From the cell containing the given text, extract its center point as (x, y) coordinate. 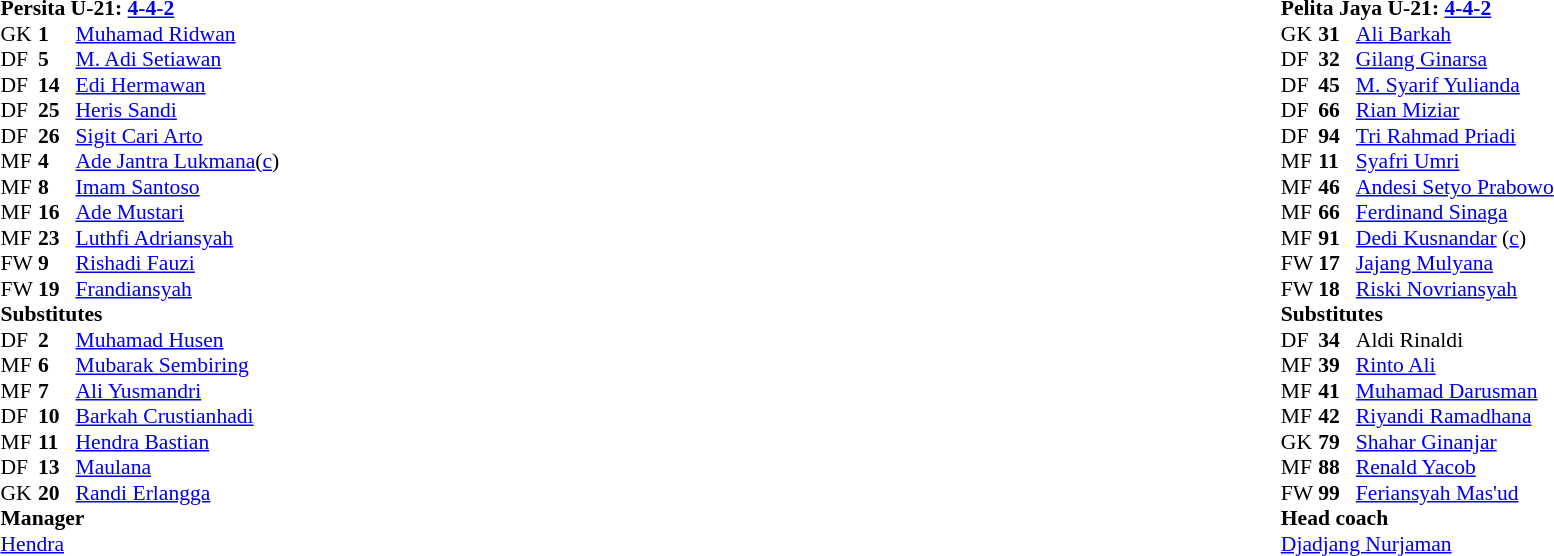
16 (57, 213)
9 (57, 263)
Riyandi Ramadhana (1455, 417)
Luthfi Adriansyah (178, 238)
7 (57, 391)
23 (57, 238)
Dedi Kusnandar (c) (1455, 238)
4 (57, 161)
91 (1337, 238)
Ade Mustari (178, 213)
2 (57, 340)
M. Syarif Yulianda (1455, 85)
8 (57, 187)
Sigit Cari Arto (178, 136)
Rinto Ali (1455, 365)
Feriansyah Mas'ud (1455, 493)
18 (1337, 289)
Randi Erlangga (178, 493)
26 (57, 136)
Ali Yusmandri (178, 391)
Shahar Ginanjar (1455, 442)
Riski Novriansyah (1455, 289)
Jajang Mulyana (1455, 263)
45 (1337, 85)
99 (1337, 493)
Maulana (178, 467)
32 (1337, 59)
10 (57, 417)
79 (1337, 442)
14 (57, 85)
6 (57, 365)
Mubarak Sembiring (178, 365)
Frandiansyah (178, 289)
Muhamad Ridwan (178, 34)
Tri Rahmad Priadi (1455, 136)
M. Adi Setiawan (178, 59)
Renald Yacob (1455, 467)
17 (1337, 263)
Aldi Rinaldi (1455, 340)
Edi Hermawan (178, 85)
1 (57, 34)
Barkah Crustianhadi (178, 417)
Manager (140, 519)
25 (57, 111)
34 (1337, 340)
Ferdinand Sinaga (1455, 213)
20 (57, 493)
31 (1337, 34)
Heris Sandi (178, 111)
46 (1337, 187)
Syafri Umri (1455, 161)
Rishadi Fauzi (178, 263)
Muhamad Husen (178, 340)
Gilang Ginarsa (1455, 59)
41 (1337, 391)
42 (1337, 417)
Andesi Setyo Prabowo (1455, 187)
Ali Barkah (1455, 34)
19 (57, 289)
Ade Jantra Lukmana(c) (178, 161)
Muhamad Darusman (1455, 391)
13 (57, 467)
Hendra Bastian (178, 442)
39 (1337, 365)
5 (57, 59)
Imam Santoso (178, 187)
Head coach (1418, 519)
Rian Miziar (1455, 111)
94 (1337, 136)
88 (1337, 467)
